Identify which cell holds the provided text, then report its [x, y] central coordinate. 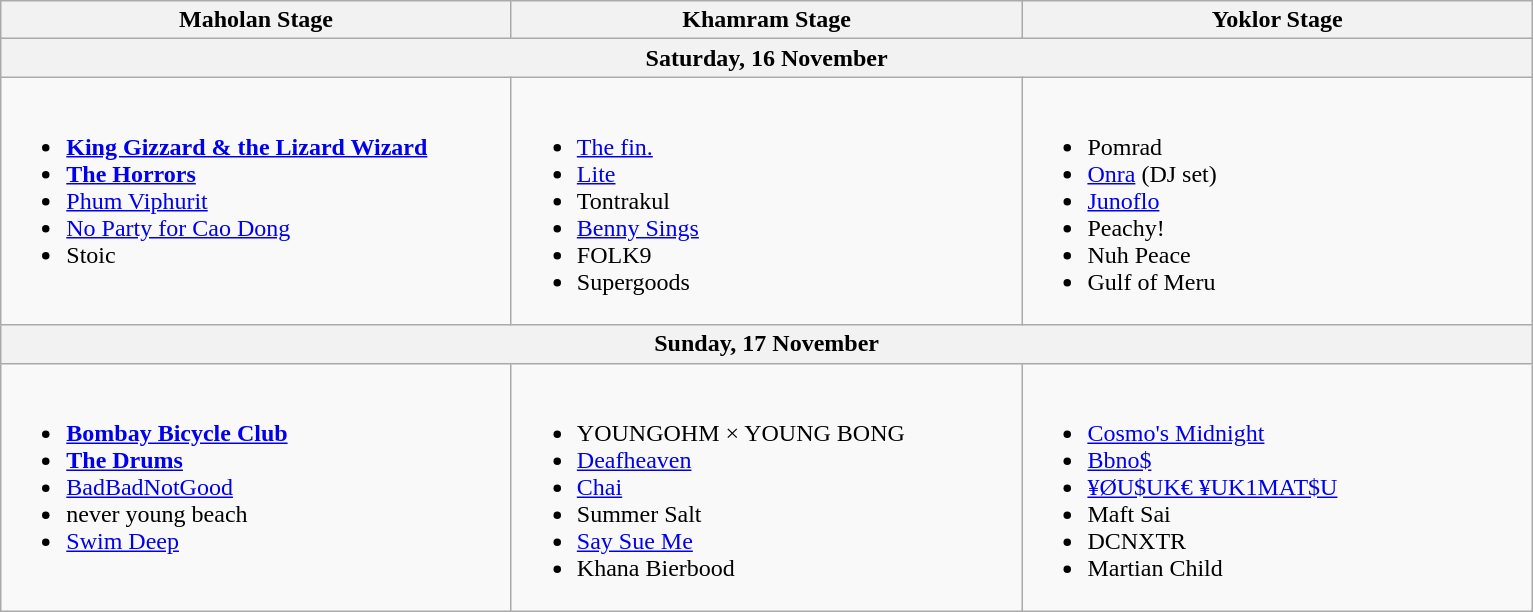
Cosmo's MidnightBbno$¥ØU$UK€ ¥UK1MAT$UMaft SaiDCNXTRMartian Child [1278, 487]
Khamram Stage [766, 20]
Saturday, 16 November [767, 58]
PomradOnra (DJ set)JunofloPeachy!Nuh PeaceGulf of Meru [1278, 201]
King Gizzard & the Lizard WizardThe HorrorsPhum ViphuritNo Party for Cao DongStoic [256, 201]
Yoklor Stage [1278, 20]
Sunday, 17 November [767, 344]
Bombay Bicycle ClubThe DrumsBadBadNotGoodnever young beachSwim Deep [256, 487]
Maholan Stage [256, 20]
The fin.LiteTontrakulBenny SingsFOLK9Supergoods [766, 201]
YOUNGOHM × YOUNG BONGDeafheavenChaiSummer SaltSay Sue MeKhana Bierbood [766, 487]
